For the text-containing cell, return its midpoint in (X, Y) coordinate format. 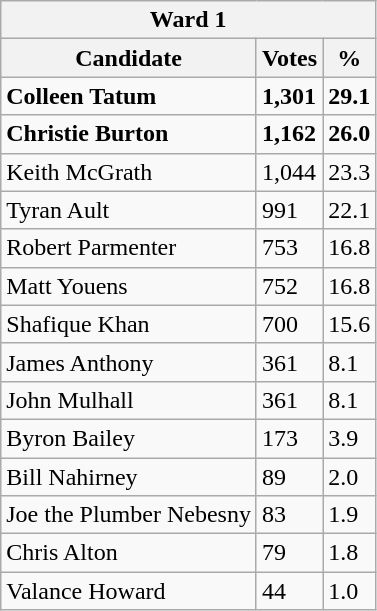
700 (289, 324)
15.6 (350, 324)
753 (289, 248)
1.8 (350, 553)
1,301 (289, 96)
29.1 (350, 96)
John Mulhall (129, 400)
Tyran Ault (129, 210)
22.1 (350, 210)
752 (289, 286)
173 (289, 438)
Byron Bailey (129, 438)
44 (289, 591)
% (350, 58)
Colleen Tatum (129, 96)
2.0 (350, 477)
1.9 (350, 515)
Christie Burton (129, 134)
1,162 (289, 134)
3.9 (350, 438)
1.0 (350, 591)
Ward 1 (188, 20)
Shafique Khan (129, 324)
Votes (289, 58)
Robert Parmenter (129, 248)
Joe the Plumber Nebesny (129, 515)
Valance Howard (129, 591)
James Anthony (129, 362)
991 (289, 210)
79 (289, 553)
Chris Alton (129, 553)
23.3 (350, 172)
Bill Nahirney (129, 477)
Keith McGrath (129, 172)
1,044 (289, 172)
83 (289, 515)
26.0 (350, 134)
89 (289, 477)
Candidate (129, 58)
Matt Youens (129, 286)
